Identify which cell holds the provided text, then report its [x, y] central coordinate. 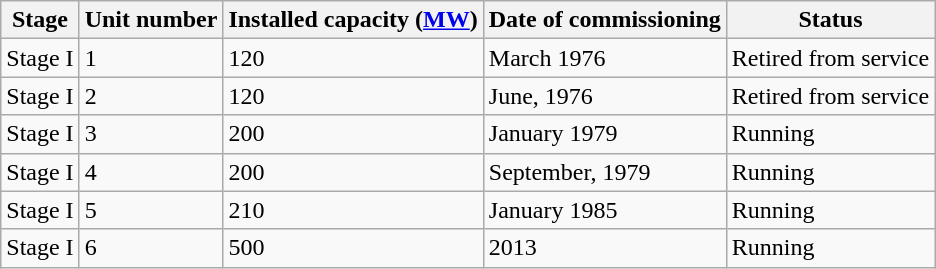
January 1979 [604, 134]
3 [151, 134]
210 [353, 210]
Unit number [151, 20]
6 [151, 248]
2013 [604, 248]
Status [830, 20]
1 [151, 58]
5 [151, 210]
500 [353, 248]
March 1976 [604, 58]
Date of commissioning [604, 20]
January 1985 [604, 210]
June, 1976 [604, 96]
Installed capacity (MW) [353, 20]
September, 1979 [604, 172]
Stage [40, 20]
4 [151, 172]
2 [151, 96]
